Detect which cell encompasses the target text, then output its [X, Y] center coordinate. 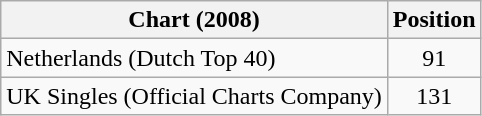
Netherlands (Dutch Top 40) [194, 58]
UK Singles (Official Charts Company) [194, 96]
91 [434, 58]
Chart (2008) [194, 20]
Position [434, 20]
131 [434, 96]
